Return [X, Y] of the center of cell containing provided text 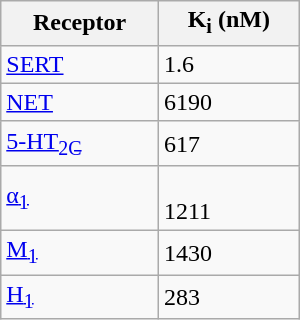
1430 [228, 253]
Receptor [80, 23]
α1 [80, 198]
H1 [80, 297]
1211 [228, 198]
NET [80, 102]
M1 [80, 253]
SERT [80, 64]
1.6 [228, 64]
Ki (nM) [228, 23]
5-HT2C [80, 143]
617 [228, 143]
283 [228, 297]
6190 [228, 102]
